Pinpoint the cell where the given text exists, returning its (X, Y) midpoint coordinate. 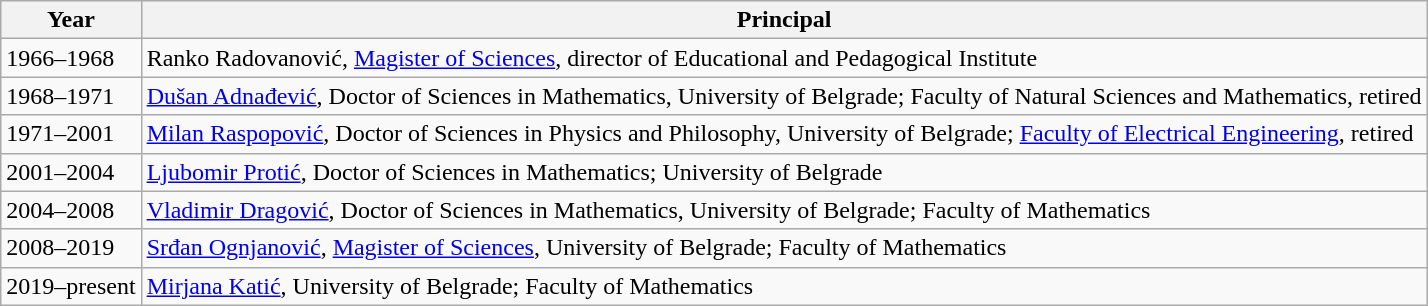
Vladimir Dragović, Doctor of Sciences in Mathematics, University of Belgrade; Faculty of Mathematics (784, 210)
2008–2019 (71, 248)
1966–1968 (71, 58)
Ranko Radovanović, Magister of Sciences, director of Educational and Pedagogical Institute (784, 58)
Dušan Adnađević, Doctor of Sciences in Mathematics, University of Belgrade; Faculty of Natural Sciences and Mathematics, retired (784, 96)
Mirjana Katić, University of Belgrade; Faculty of Mathematics (784, 286)
2001–2004 (71, 172)
1968–1971 (71, 96)
Milan Raspopović, Doctor of Sciences in Physics and Philosophy, University of Belgrade; Faculty of Electrical Engineering, retired (784, 134)
Principal (784, 20)
Ljubomir Protić, Doctor of Sciences in Mathematics; University of Belgrade (784, 172)
1971–2001 (71, 134)
2004–2008 (71, 210)
Year (71, 20)
2019–present (71, 286)
Srđan Ognjanović, Magister of Sciences, University of Belgrade; Faculty of Mathematics (784, 248)
